Provide the (x, y) coordinate of the cell's center where the given text is located.  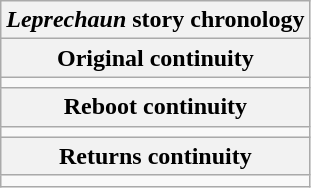
Returns continuity (156, 156)
Original continuity (156, 58)
Reboot continuity (156, 107)
Leprechaun story chronology (156, 20)
